From the cell containing the given text, extract its center point as (x, y) coordinate. 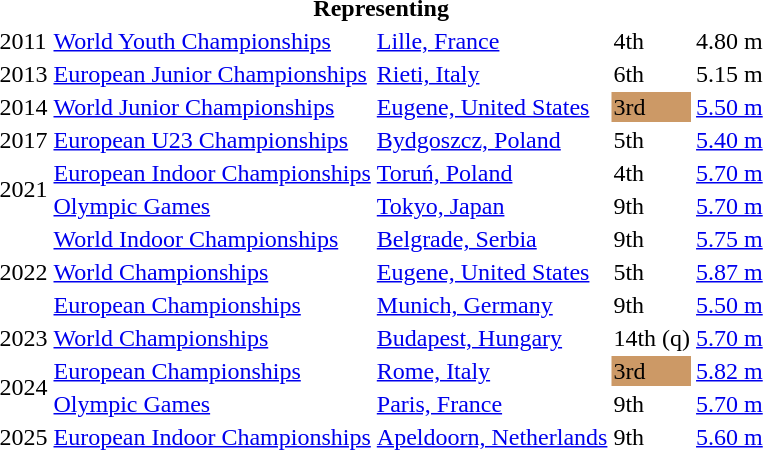
Munich, Germany (492, 305)
World Indoor Championships (212, 239)
European Junior Championships (212, 74)
Rome, Italy (492, 371)
European U23 Championships (212, 140)
World Youth Championships (212, 41)
Budapest, Hungary (492, 338)
World Junior Championships (212, 107)
European Indoor Championships (212, 173)
Toruń, Poland (492, 173)
Lille, France (492, 41)
6th (652, 74)
14th (q) (652, 338)
Tokyo, Japan (492, 206)
Belgrade, Serbia (492, 239)
Rieti, Italy (492, 74)
Bydgoszcz, Poland (492, 140)
Paris, France (492, 404)
